Output the (X, Y) coordinate of the center of the cell containing the given text.  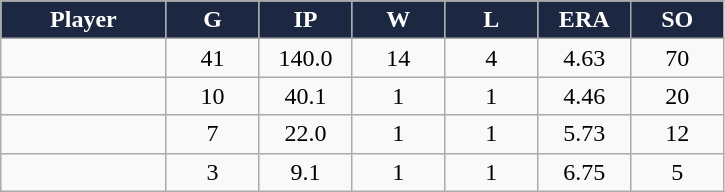
SO (678, 20)
9.1 (306, 172)
L (492, 20)
3 (212, 172)
W (398, 20)
ERA (584, 20)
10 (212, 96)
7 (212, 134)
20 (678, 96)
4.46 (584, 96)
G (212, 20)
4.63 (584, 58)
IP (306, 20)
70 (678, 58)
40.1 (306, 96)
6.75 (584, 172)
4 (492, 58)
5.73 (584, 134)
Player (84, 20)
22.0 (306, 134)
12 (678, 134)
5 (678, 172)
14 (398, 58)
41 (212, 58)
140.0 (306, 58)
